Search for the cell housing the specified text and yield its [X, Y] center coordinate. 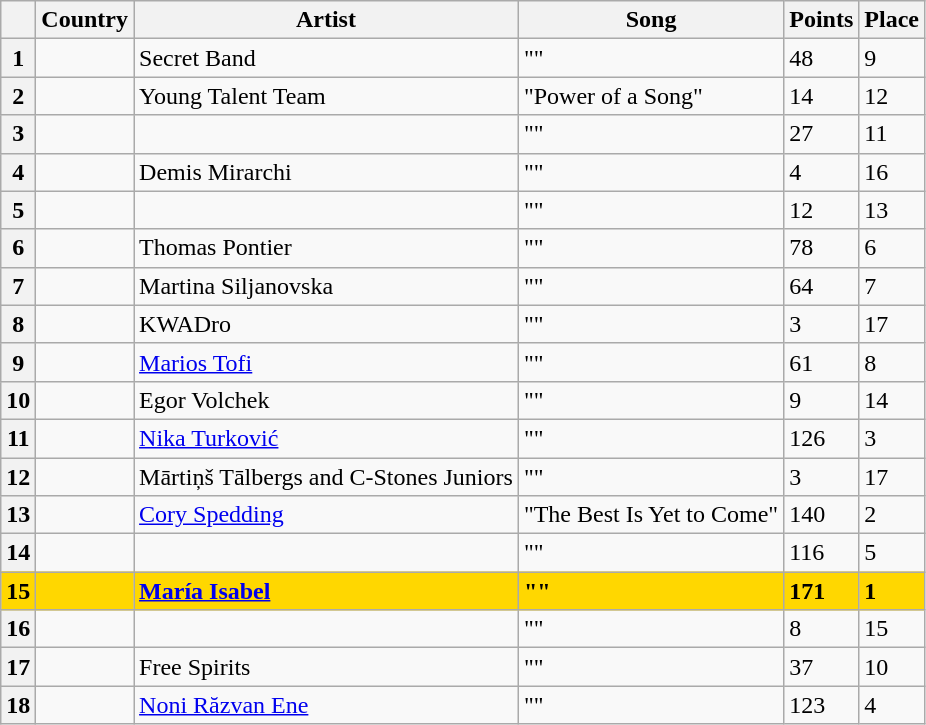
Thomas Pontier [326, 248]
Martina Siljanovska [326, 286]
37 [822, 667]
78 [822, 248]
18 [18, 705]
Egor Volchek [326, 400]
Free Spirits [326, 667]
María Isabel [326, 591]
Young Talent Team [326, 96]
Artist [326, 20]
140 [822, 515]
Secret Band [326, 58]
KWADro [326, 324]
116 [822, 553]
64 [822, 286]
"Power of a Song" [650, 96]
Cory Spedding [326, 515]
Points [822, 20]
Marios Tofi [326, 362]
Place [892, 20]
Noni Răzvan Ene [326, 705]
171 [822, 591]
Song [650, 20]
126 [822, 438]
Mārtiņš Tālbergs and C-Stones Juniors [326, 477]
Country [85, 20]
Nika Turković [326, 438]
"The Best Is Yet to Come" [650, 515]
123 [822, 705]
61 [822, 362]
Demis Mirarchi [326, 172]
48 [822, 58]
27 [822, 134]
